Pinpoint the cell where the given text exists, returning its (X, Y) midpoint coordinate. 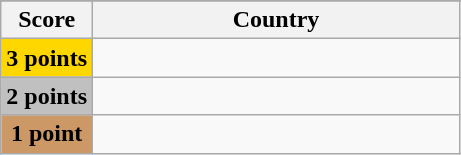
Score (47, 20)
Country (276, 20)
1 point (47, 134)
2 points (47, 96)
3 points (47, 58)
